Extract the [x, y] coordinate from the center of the cell holding the provided text.  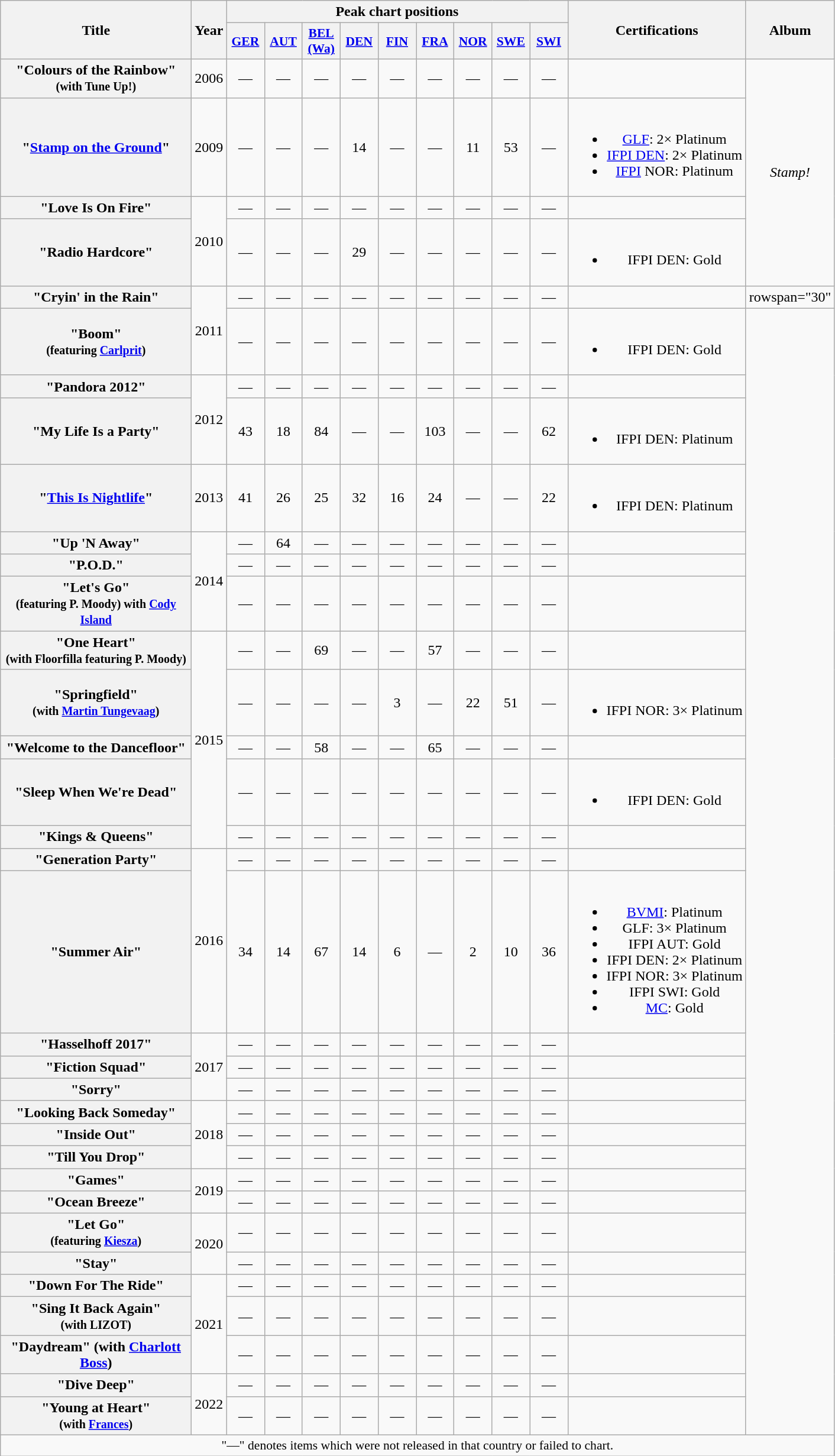
10 [511, 952]
"My Life Is a Party" [96, 431]
69 [321, 651]
2012 [209, 420]
2011 [209, 330]
2010 [209, 241]
53 [511, 147]
24 [435, 498]
SWE [511, 41]
"Games" [96, 1180]
43 [245, 431]
2006 [209, 78]
"Till You Drop" [96, 1157]
FIN [397, 41]
"Sorry" [96, 1089]
Album [790, 30]
"Dive Deep" [96, 1385]
"Ocean Breeze" [96, 1202]
"Stamp on the Ground" [96, 147]
34 [245, 952]
25 [321, 498]
103 [435, 431]
"Stay" [96, 1263]
DEN [359, 41]
"Inside Out" [96, 1134]
2022 [209, 1404]
"Pandora 2012" [96, 386]
57 [435, 651]
84 [321, 431]
"Love Is On Fire" [96, 208]
"One Heart"(with Floorfilla featuring P. Moody) [96, 651]
"Fiction Squad" [96, 1067]
16 [397, 498]
2 [473, 952]
65 [435, 748]
"Hasselhoff 2017" [96, 1044]
FRA [435, 41]
Title [96, 30]
BVMI: PlatinumGLF: 3× PlatinumIFPI AUT: GoldIFPI DEN: 2× PlatinumIFPI NOR: 3× PlatinumIFPI SWI: GoldMC: Gold [656, 952]
2019 [209, 1191]
32 [359, 498]
2016 [209, 940]
"Let's Go"(featuring P. Moody) with Cody Island [96, 604]
2013 [209, 498]
"Daydream" (with Charlott Boss) [96, 1354]
64 [283, 542]
"Up 'N Away" [96, 542]
"P.O.D." [96, 565]
6 [397, 952]
"Cryin' in the Rain" [96, 297]
2018 [209, 1134]
"Boom"(featuring Carlprit) [96, 342]
18 [283, 431]
AUT [283, 41]
51 [511, 703]
"Welcome to the Dancefloor" [96, 748]
2020 [209, 1244]
"Colours of the Rainbow"(with Tune Up!) [96, 78]
"Summer Air" [96, 952]
"Springfield"(with Martin Tungevaag) [96, 703]
BEL(Wa) [321, 41]
"Looking Back Someday" [96, 1112]
2015 [209, 739]
"Kings & Queens" [96, 837]
NOR [473, 41]
rowspan="30" [790, 297]
"—" denotes items which were not released in that country or failed to chart. [417, 1445]
GER [245, 41]
26 [283, 498]
67 [321, 952]
11 [473, 147]
"Sleep When We're Dead" [96, 792]
29 [359, 252]
"Young at Heart"(with Frances) [96, 1416]
62 [549, 431]
58 [321, 748]
2021 [209, 1324]
"This Is Nightlife" [96, 498]
3 [397, 703]
2009 [209, 147]
Stamp! [790, 173]
"Generation Party" [96, 859]
"Down For The Ride" [96, 1286]
36 [549, 952]
41 [245, 498]
Peak chart positions [397, 12]
"Radio Hardcore" [96, 252]
Year [209, 30]
"Sing It Back Again"(with LIZOT) [96, 1316]
"Let Go"(featuring Kiesza) [96, 1232]
GLF: 2× PlatinumIFPI DEN: 2× PlatinumIFPI NOR: Platinum [656, 147]
Certifications [656, 30]
IFPI NOR: 3× Platinum [656, 703]
SWI [549, 41]
2017 [209, 1067]
2014 [209, 581]
